Find where the given text appears and provide that cell's center as [X, Y] coordinate. 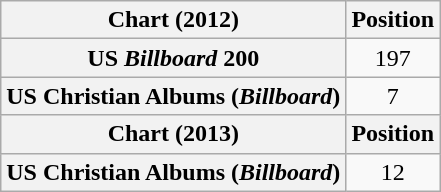
Chart (2013) [174, 134]
7 [393, 96]
US Billboard 200 [174, 58]
197 [393, 58]
Chart (2012) [174, 20]
12 [393, 172]
